For the text-containing cell, return its midpoint in [x, y] coordinate format. 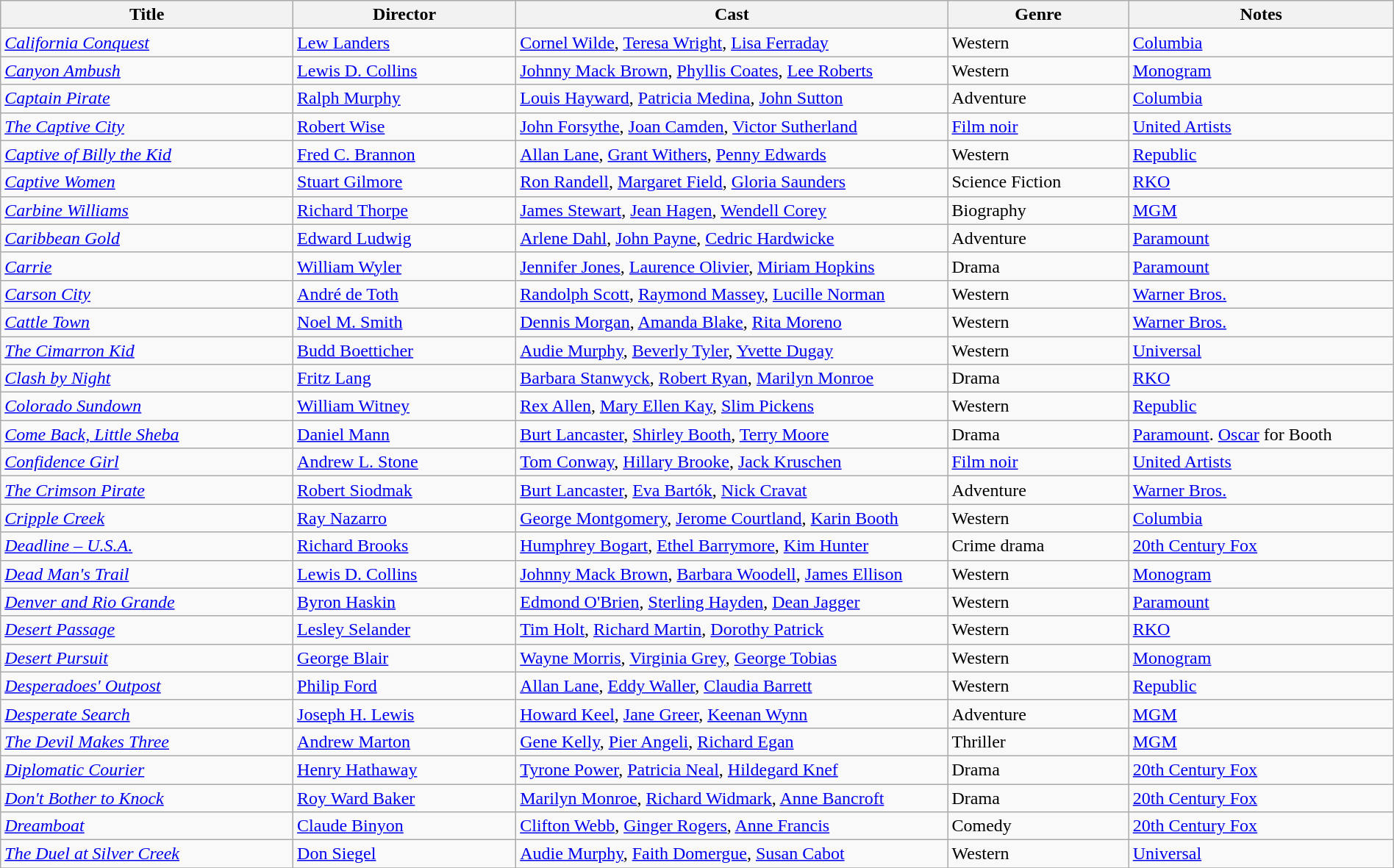
Audie Murphy, Faith Domergue, Susan Cabot [732, 854]
Fred C. Brannon [404, 154]
Canyon Ambush [147, 71]
Stuart Gilmore [404, 182]
Captive Women [147, 182]
Director [404, 15]
André de Toth [404, 294]
Desert Pursuit [147, 658]
The Duel at Silver Creek [147, 854]
Robert Wise [404, 126]
Gene Kelly, Pier Angeli, Richard Egan [732, 742]
Ray Nazarro [404, 518]
Allan Lane, Grant Withers, Penny Edwards [732, 154]
The Crimson Pirate [147, 490]
Dennis Morgan, Amanda Blake, Rita Moreno [732, 322]
Daniel Mann [404, 434]
Carson City [147, 294]
Confidence Girl [147, 462]
Comedy [1038, 826]
Howard Keel, Jane Greer, Keenan Wynn [732, 714]
Richard Brooks [404, 546]
Caribbean Gold [147, 238]
Deadline – U.S.A. [147, 546]
John Forsythe, Joan Camden, Victor Sutherland [732, 126]
Notes [1261, 15]
California Conquest [147, 43]
James Stewart, Jean Hagen, Wendell Corey [732, 210]
Andrew L. Stone [404, 462]
Marilyn Monroe, Richard Widmark, Anne Bancroft [732, 797]
Tyrone Power, Patricia Neal, Hildegard Knef [732, 770]
Crime drama [1038, 546]
Tom Conway, Hillary Brooke, Jack Kruschen [732, 462]
Ron Randell, Margaret Field, Gloria Saunders [732, 182]
Lesley Selander [404, 630]
George Montgomery, Jerome Courtland, Karin Booth [732, 518]
Wayne Morris, Virginia Grey, George Tobias [732, 658]
Burt Lancaster, Shirley Booth, Terry Moore [732, 434]
William Wyler [404, 266]
Budd Boetticher [404, 351]
Humphrey Bogart, Ethel Barrymore, Kim Hunter [732, 546]
Biography [1038, 210]
Burt Lancaster, Eva Bartók, Nick Cravat [732, 490]
Johnny Mack Brown, Phyllis Coates, Lee Roberts [732, 71]
William Witney [404, 406]
Noel M. Smith [404, 322]
Philip Ford [404, 686]
Roy Ward Baker [404, 797]
Come Back, Little Sheba [147, 434]
Denver and Rio Grande [147, 602]
Carrie [147, 266]
Arlene Dahl, John Payne, Cedric Hardwicke [732, 238]
Desert Passage [147, 630]
Louis Hayward, Patricia Medina, John Sutton [732, 98]
Genre [1038, 15]
Dreamboat [147, 826]
Cattle Town [147, 322]
Byron Haskin [404, 602]
Cast [732, 15]
Lew Landers [404, 43]
Randolph Scott, Raymond Massey, Lucille Norman [732, 294]
Desperate Search [147, 714]
Title [147, 15]
The Captive City [147, 126]
Edward Ludwig [404, 238]
Diplomatic Courier [147, 770]
Claude Binyon [404, 826]
Fritz Lang [404, 379]
Allan Lane, Eddy Waller, Claudia Barrett [732, 686]
Carbine Williams [147, 210]
Joseph H. Lewis [404, 714]
Captive of Billy the Kid [147, 154]
Audie Murphy, Beverly Tyler, Yvette Dugay [732, 351]
Captain Pirate [147, 98]
Cornel Wilde, Teresa Wright, Lisa Ferraday [732, 43]
Henry Hathaway [404, 770]
George Blair [404, 658]
Andrew Marton [404, 742]
Johnny Mack Brown, Barbara Woodell, James Ellison [732, 574]
Dead Man's Trail [147, 574]
Edmond O'Brien, Sterling Hayden, Dean Jagger [732, 602]
Cripple Creek [147, 518]
Richard Thorpe [404, 210]
Clifton Webb, Ginger Rogers, Anne Francis [732, 826]
Colorado Sundown [147, 406]
Rex Allen, Mary Ellen Kay, Slim Pickens [732, 406]
Desperadoes' Outpost [147, 686]
Tim Holt, Richard Martin, Dorothy Patrick [732, 630]
Thriller [1038, 742]
Paramount. Oscar for Booth [1261, 434]
Robert Siodmak [404, 490]
The Cimarron Kid [147, 351]
The Devil Makes Three [147, 742]
Don Siegel [404, 854]
Don't Bother to Knock [147, 797]
Barbara Stanwyck, Robert Ryan, Marilyn Monroe [732, 379]
Jennifer Jones, Laurence Olivier, Miriam Hopkins [732, 266]
Ralph Murphy [404, 98]
Science Fiction [1038, 182]
Clash by Night [147, 379]
